For the text-containing cell, return its midpoint in (X, Y) coordinate format. 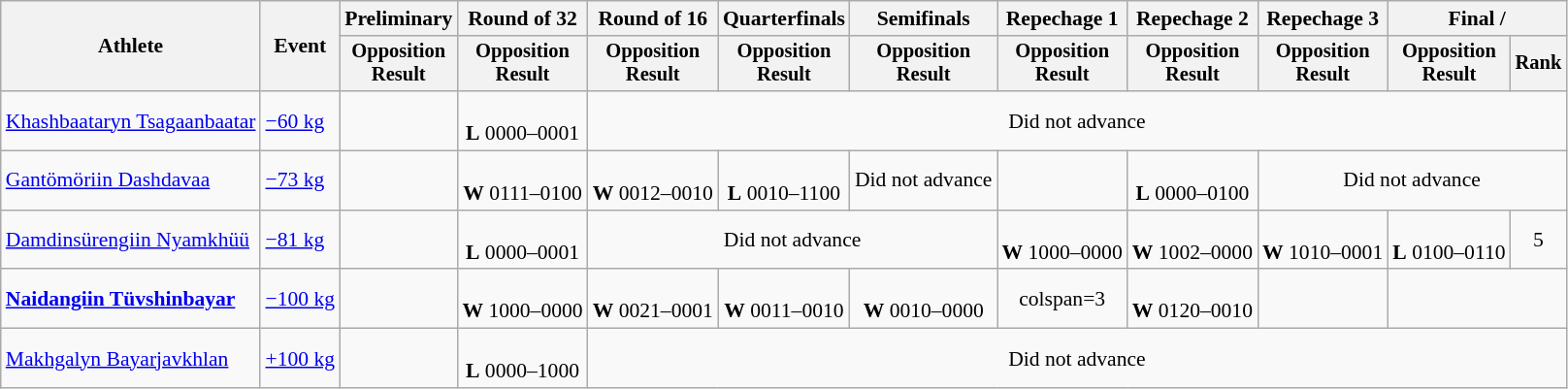
Repechage 2 (1192, 18)
colspan=3 (1062, 299)
Gantömöriin Dashdavaa (131, 180)
Makhgalyn Bayarjavkhlan (131, 359)
L 0010–1100 (784, 180)
L 0000–0100 (1192, 180)
Preliminary (398, 18)
Repechage 3 (1323, 18)
Repechage 1 (1062, 18)
W 0012–0010 (653, 180)
Khashbaataryn Tsagaanbaatar (131, 120)
5 (1539, 241)
W 0011–0010 (784, 299)
L 0100–0110 (1449, 241)
Final / (1477, 18)
W 1002–0000 (1192, 241)
W 0120–0010 (1192, 299)
−60 kg (300, 120)
Round of 32 (522, 18)
W 0010–0000 (924, 299)
Damdinsürengiin Nyamkhüü (131, 241)
Naidangiin Tüvshinbayar (131, 299)
+100 kg (300, 359)
W 0111–0100 (522, 180)
Round of 16 (653, 18)
−73 kg (300, 180)
−100 kg (300, 299)
L 0000–1000 (522, 359)
W 0021–0001 (653, 299)
Rank (1539, 64)
Semifinals (924, 18)
Athlete (131, 47)
−81 kg (300, 241)
W 1010–0001 (1323, 241)
Event (300, 47)
Quarterfinals (784, 18)
